Return [x, y] of the center of cell containing provided text 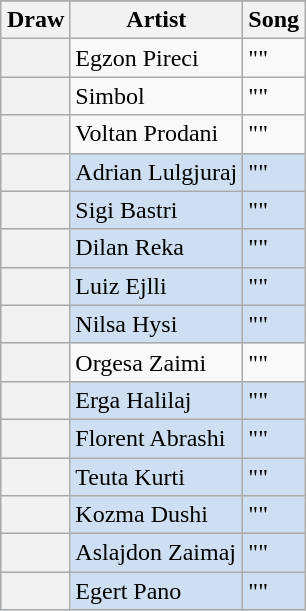
Kozma Dushi [156, 515]
Nilsa Hysi [156, 324]
Song [274, 20]
Artist [156, 20]
Erga Halilaj [156, 400]
Egzon Pireci [156, 58]
Draw [35, 20]
Sigi Bastri [156, 210]
Egert Pano [156, 591]
Adrian Lulgjuraj [156, 172]
Teuta Kurti [156, 477]
Luiz Ejlli [156, 286]
Voltan Prodani [156, 134]
Dilan Reka [156, 248]
Aslajdon Zaimaj [156, 553]
Orgesa Zaimi [156, 362]
Florent Abrashi [156, 438]
Simbol [156, 96]
